For the text-containing cell, return its midpoint in (X, Y) coordinate format. 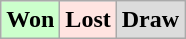
Lost (88, 20)
Draw (150, 20)
Won (30, 20)
